Provide the [x, y] coordinate of the cell's center where the given text is located.  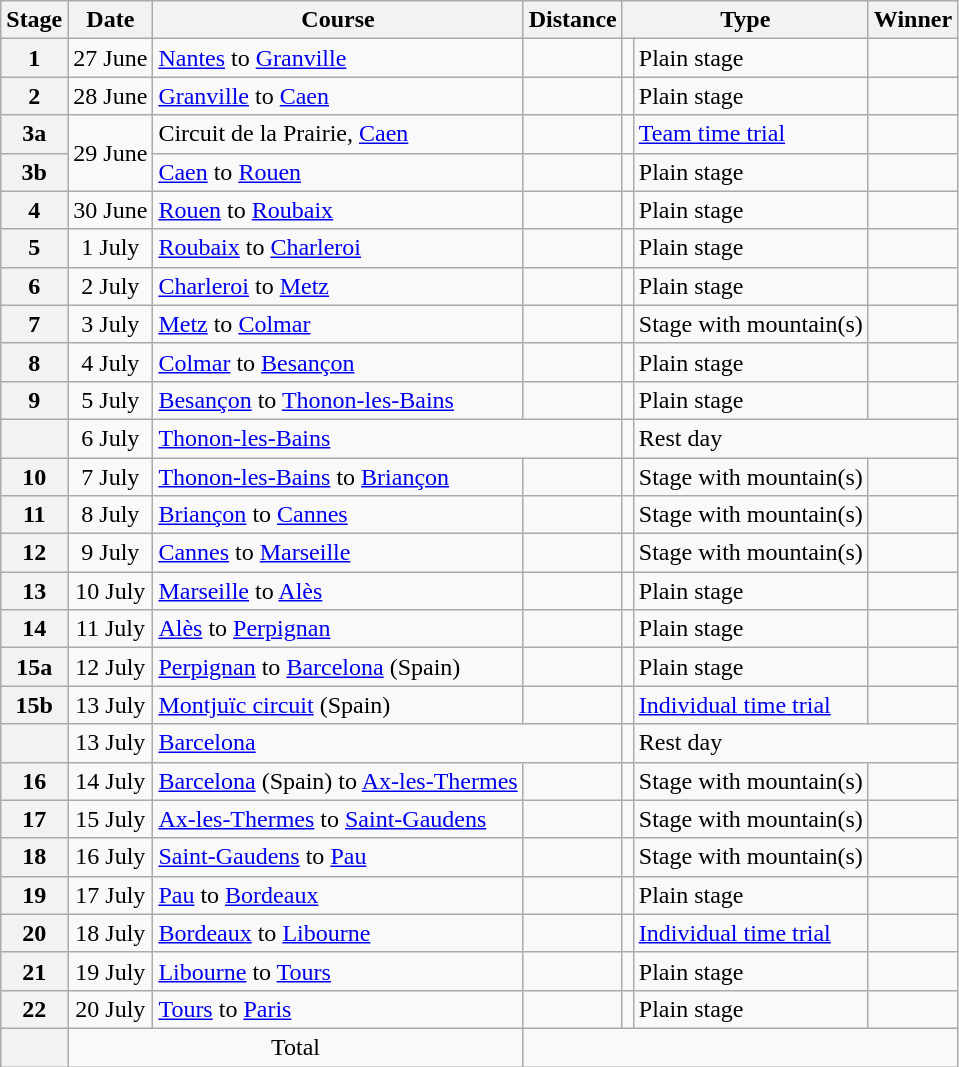
Thonon-les-Bains [388, 438]
Thonon-les-Bains to Briançon [338, 477]
Ax-les-Thermes to Saint-Gaudens [338, 819]
19 [34, 895]
Pau to Bordeaux [338, 895]
18 July [110, 933]
29 June [110, 153]
6 July [110, 438]
8 [34, 362]
Metz to Colmar [338, 324]
7 July [110, 477]
2 [34, 96]
Stage [34, 20]
Bordeaux to Libourne [338, 933]
Marseille to Alès [338, 591]
Montjuïc circuit (Spain) [338, 705]
21 [34, 971]
8 July [110, 515]
Type [745, 20]
17 July [110, 895]
Circuit de la Prairie, Caen [338, 134]
10 [34, 477]
3b [34, 172]
19 July [110, 971]
Barcelona [388, 743]
Cannes to Marseille [338, 553]
3 July [110, 324]
Team time trial [750, 134]
9 [34, 400]
12 [34, 553]
16 July [110, 857]
Course [338, 20]
Caen to Rouen [338, 172]
Granville to Caen [338, 96]
14 [34, 629]
27 June [110, 58]
5 [34, 248]
10 July [110, 591]
1 July [110, 248]
20 July [110, 1009]
Saint-Gaudens to Pau [338, 857]
Date [110, 20]
Perpignan to Barcelona (Spain) [338, 667]
11 July [110, 629]
Colmar to Besançon [338, 362]
4 [34, 210]
Winner [912, 20]
9 July [110, 553]
30 June [110, 210]
16 [34, 781]
12 July [110, 667]
Distance [572, 20]
11 [34, 515]
6 [34, 286]
Briançon to Cannes [338, 515]
20 [34, 933]
Barcelona (Spain) to Ax-les-Thermes [338, 781]
1 [34, 58]
17 [34, 819]
Tours to Paris [338, 1009]
Total [296, 1047]
Charleroi to Metz [338, 286]
7 [34, 324]
Roubaix to Charleroi [338, 248]
Alès to Perpignan [338, 629]
Nantes to Granville [338, 58]
18 [34, 857]
4 July [110, 362]
15b [34, 705]
5 July [110, 400]
14 July [110, 781]
Libourne to Tours [338, 971]
Rouen to Roubaix [338, 210]
Besançon to Thonon-les-Bains [338, 400]
2 July [110, 286]
22 [34, 1009]
28 June [110, 96]
15 July [110, 819]
15a [34, 667]
13 [34, 591]
3a [34, 134]
